Provide the [x, y] coordinate of the cell's center where the given text is located.  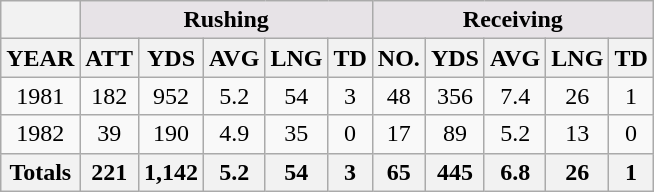
1981 [40, 96]
182 [110, 96]
Receiving [512, 20]
6.8 [514, 172]
1982 [40, 134]
NO. [398, 58]
65 [398, 172]
952 [170, 96]
7.4 [514, 96]
4.9 [234, 134]
YEAR [40, 58]
48 [398, 96]
89 [454, 134]
190 [170, 134]
356 [454, 96]
ATT [110, 58]
221 [110, 172]
445 [454, 172]
17 [398, 134]
Totals [40, 172]
Rushing [226, 20]
35 [296, 134]
13 [578, 134]
1,142 [170, 172]
39 [110, 134]
